Pinpoint the cell where the given text exists, returning its [x, y] midpoint coordinate. 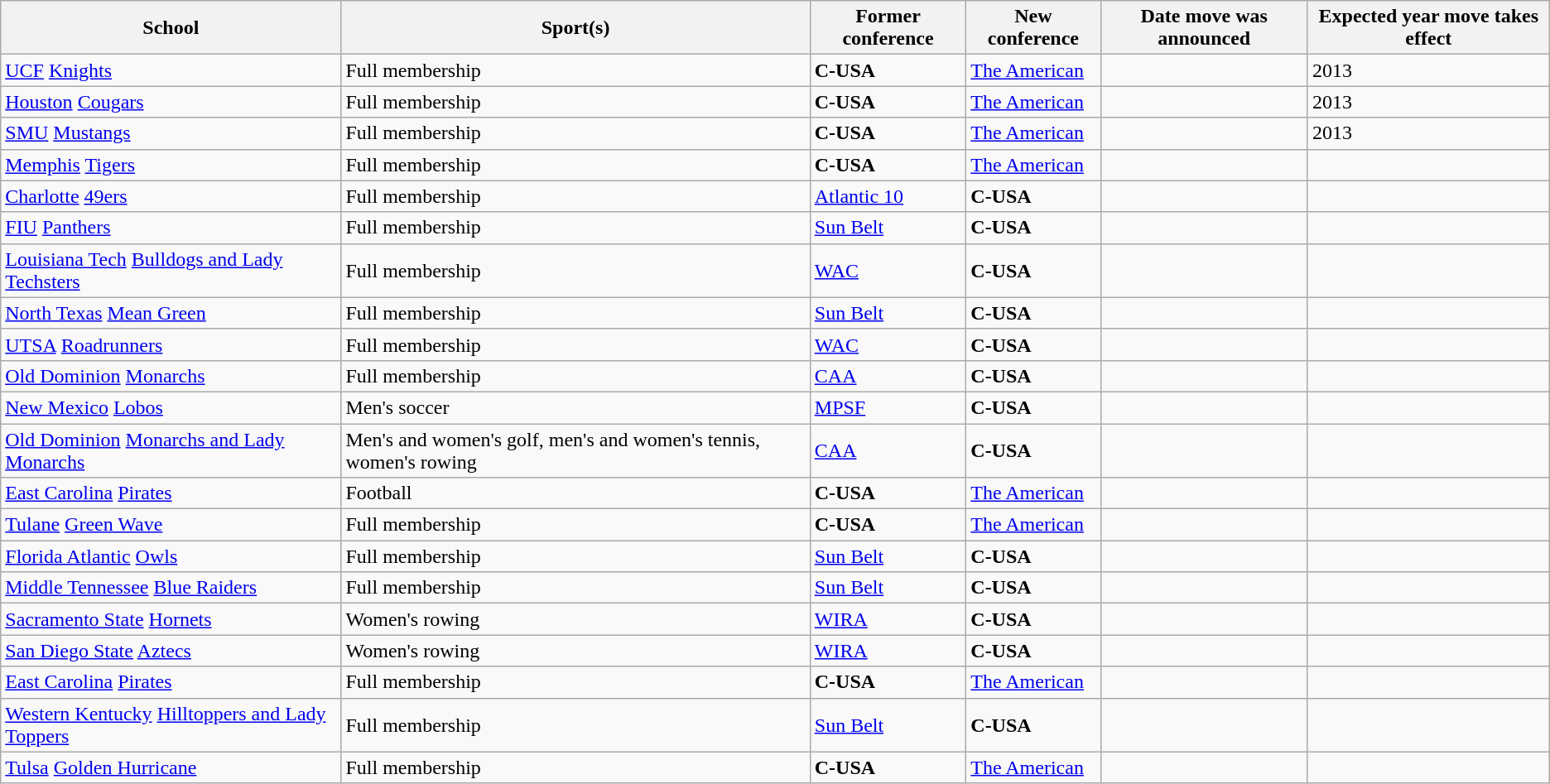
New Mexico Lobos [171, 407]
Louisiana Tech Bulldogs and Lady Techsters [171, 270]
Houston Cougars [171, 102]
Charlotte 49ers [171, 196]
Western Kentucky Hilltoppers and Lady Toppers [171, 725]
UCF Knights [171, 70]
New conference [1033, 28]
Football [575, 493]
SMU Mustangs [171, 133]
Date move was announced [1204, 28]
MPSF [888, 407]
Expected year move takes effect [1428, 28]
North Texas Mean Green [171, 313]
School [171, 28]
UTSA Roadrunners [171, 344]
FIU Panthers [171, 228]
Old Dominion Monarchs and Lady Monarchs [171, 450]
Old Dominion Monarchs [171, 376]
Men's and women's golf, men's and women's tennis, women's rowing [575, 450]
Tulsa Golden Hurricane [171, 767]
Former conference [888, 28]
Sport(s) [575, 28]
San Diego State Aztecs [171, 651]
Middle Tennessee Blue Raiders [171, 588]
Tulane Green Wave [171, 525]
Florida Atlantic Owls [171, 556]
Sacramento State Hornets [171, 619]
Atlantic 10 [888, 196]
Men's soccer [575, 407]
Memphis Tigers [171, 165]
